Return (X, Y) of the center of cell containing provided text 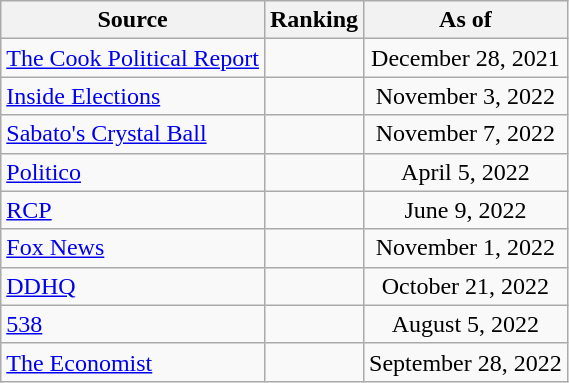
DDHQ (133, 286)
The Cook Political Report (133, 58)
Ranking (314, 20)
October 21, 2022 (466, 286)
November 1, 2022 (466, 248)
April 5, 2022 (466, 172)
June 9, 2022 (466, 210)
December 28, 2021 (466, 58)
August 5, 2022 (466, 324)
Inside Elections (133, 96)
Source (133, 20)
Fox News (133, 248)
As of (466, 20)
The Economist (133, 362)
Politico (133, 172)
November 3, 2022 (466, 96)
November 7, 2022 (466, 134)
538 (133, 324)
September 28, 2022 (466, 362)
Sabato's Crystal Ball (133, 134)
RCP (133, 210)
